Find where the given text appears and provide that cell's center as (X, Y) coordinate. 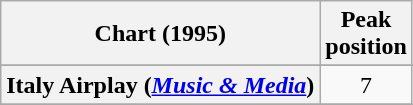
Italy Airplay (Music & Media) (160, 85)
Peakposition (366, 34)
7 (366, 85)
Chart (1995) (160, 34)
